Scan for the cell matching the given text and deliver its [x, y] coordinate at center. 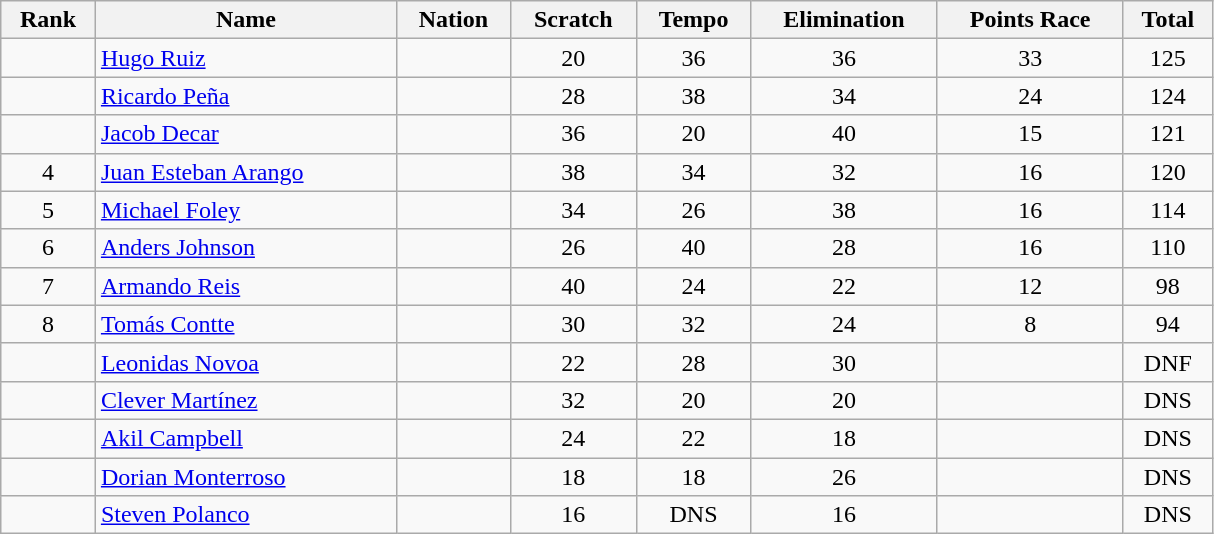
94 [1168, 324]
Nation [454, 20]
4 [48, 172]
Dorian Monterroso [246, 477]
Tomás Contte [246, 324]
124 [1168, 96]
Anders Johnson [246, 248]
7 [48, 286]
121 [1168, 134]
15 [1030, 134]
Akil Campbell [246, 438]
5 [48, 210]
Elimination [844, 20]
110 [1168, 248]
Ricardo Peña [246, 96]
Jacob Decar [246, 134]
Michael Foley [246, 210]
Clever Martínez [246, 400]
6 [48, 248]
DNF [1168, 362]
Points Race [1030, 20]
Total [1168, 20]
Rank [48, 20]
Name [246, 20]
Armando Reis [246, 286]
Juan Esteban Arango [246, 172]
12 [1030, 286]
125 [1168, 58]
Tempo [694, 20]
Scratch [573, 20]
33 [1030, 58]
120 [1168, 172]
Leonidas Novoa [246, 362]
98 [1168, 286]
114 [1168, 210]
Hugo Ruiz [246, 58]
Steven Polanco [246, 515]
